Capture the cell that displays the provided text and extract its (X, Y) central coordinate. 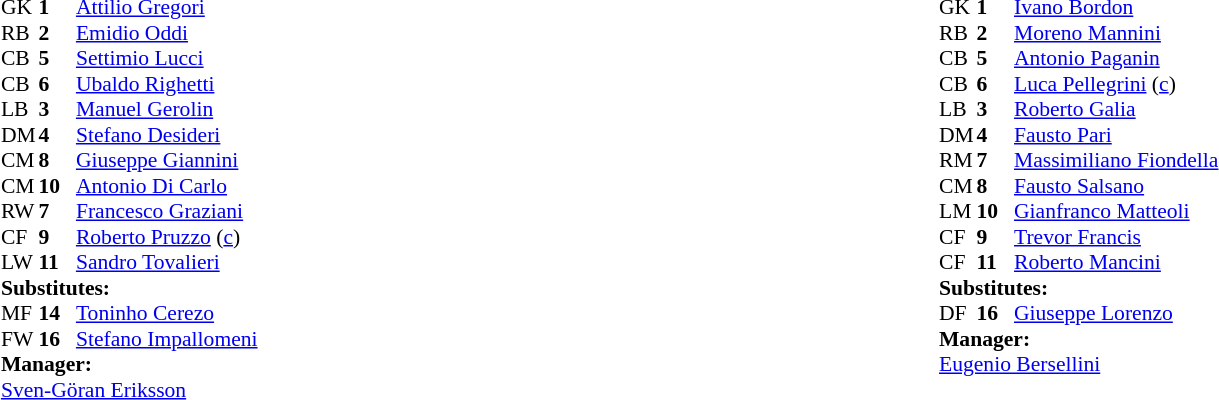
Stefano Impallomeni (167, 339)
Francesco Graziani (167, 211)
Moreno Mannini (1116, 33)
Antonio Paganin (1116, 59)
Roberto Pruzzo (c) (167, 237)
DF (958, 313)
Massimiliano Fiondella (1116, 161)
Fausto Pari (1116, 135)
Antonio Di Carlo (167, 186)
Giuseppe Giannini (167, 161)
14 (57, 313)
Settimio Lucci (167, 59)
Luca Pellegrini (c) (1116, 84)
Roberto Galia (1116, 109)
LM (958, 211)
Eugenio Bersellini (1078, 365)
Trevor Francis (1116, 237)
Toninho Cerezo (167, 313)
Giuseppe Lorenzo (1116, 313)
FW (20, 339)
Manuel Gerolin (167, 109)
Emidio Oddi (167, 33)
LW (20, 263)
Fausto Salsano (1116, 186)
Sandro Tovalieri (167, 263)
RM (958, 161)
RW (20, 211)
MF (20, 313)
Stefano Desideri (167, 135)
Ubaldo Righetti (167, 84)
Gianfranco Matteoli (1116, 211)
Roberto Mancini (1116, 263)
